From the cell containing the given text, extract its center point as (x, y) coordinate. 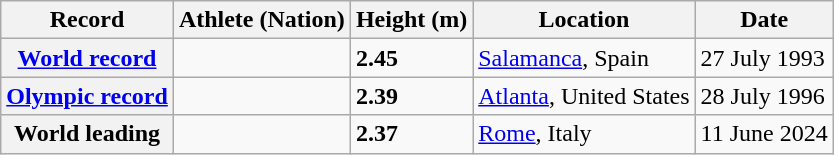
2.37 (411, 134)
World leading (88, 134)
27 July 1993 (764, 58)
Height (m) (411, 20)
Olympic record (88, 96)
Salamanca, Spain (584, 58)
Record (88, 20)
Location (584, 20)
World record (88, 58)
2.39 (411, 96)
Athlete (Nation) (262, 20)
Atlanta, United States (584, 96)
2.45 (411, 58)
11 June 2024 (764, 134)
28 July 1996 (764, 96)
Date (764, 20)
Rome, Italy (584, 134)
